Extract the [x, y] coordinate from the center of the cell holding the provided text.  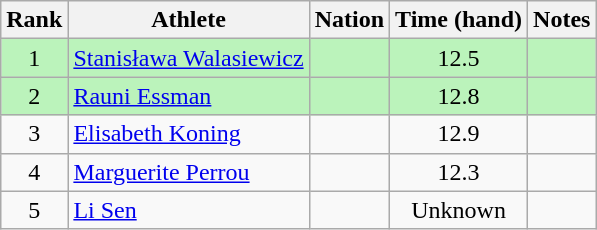
Stanisława Walasiewicz [188, 58]
Marguerite Perrou [188, 172]
Li Sen [188, 210]
2 [34, 96]
Notes [562, 20]
5 [34, 210]
Unknown [459, 210]
Time (hand) [459, 20]
12.5 [459, 58]
1 [34, 58]
Athlete [188, 20]
12.9 [459, 134]
Elisabeth Koning [188, 134]
4 [34, 172]
Rank [34, 20]
3 [34, 134]
12.3 [459, 172]
12.8 [459, 96]
Nation [349, 20]
Rauni Essman [188, 96]
